From the cell containing the given text, extract its center point as (X, Y) coordinate. 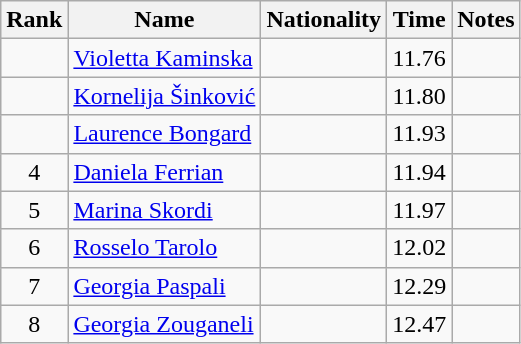
Rosselo Tarolo (164, 248)
Rank (34, 20)
12.02 (420, 248)
11.76 (420, 58)
Marina Skordi (164, 210)
7 (34, 286)
Georgia Paspali (164, 286)
6 (34, 248)
11.80 (420, 96)
Time (420, 20)
5 (34, 210)
Laurence Bongard (164, 134)
Georgia Zouganeli (164, 324)
12.47 (420, 324)
Notes (486, 20)
11.97 (420, 210)
11.93 (420, 134)
Name (164, 20)
4 (34, 172)
12.29 (420, 286)
Daniela Ferrian (164, 172)
Nationality (324, 20)
Kornelija Šinković (164, 96)
11.94 (420, 172)
8 (34, 324)
Violetta Kaminska (164, 58)
